Find where the given text appears and provide that cell's center as [x, y] coordinate. 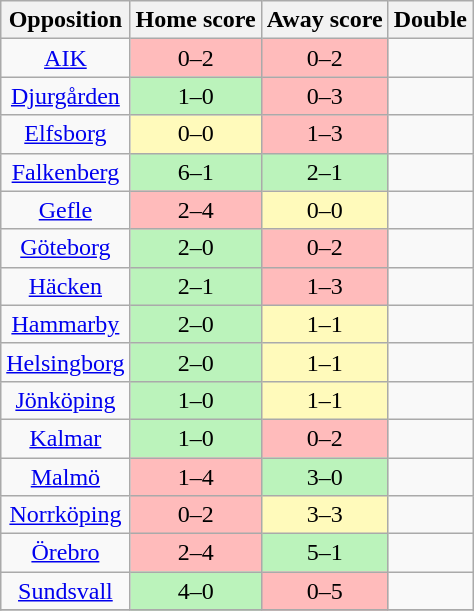
6–1 [196, 172]
Jönköping [66, 400]
Home score [196, 20]
Häcken [66, 286]
Gefle [66, 210]
Malmö [66, 477]
4–0 [196, 591]
Away score [324, 20]
Örebro [66, 553]
Falkenberg [66, 172]
3–0 [324, 477]
Elfsborg [66, 134]
Helsingborg [66, 362]
1–4 [196, 477]
AIK [66, 58]
Sundsvall [66, 591]
0–3 [324, 96]
Norrköping [66, 515]
Djurgården [66, 96]
5–1 [324, 553]
0–5 [324, 591]
Opposition [66, 20]
Hammarby [66, 324]
Double [430, 20]
3–3 [324, 515]
Göteborg [66, 248]
Kalmar [66, 438]
